Locate the cell with the specified text and output its [X, Y] center coordinate. 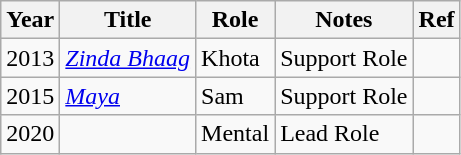
Notes [344, 20]
Sam [236, 96]
Role [236, 20]
Ref [436, 20]
Lead Role [344, 134]
Khota [236, 58]
Zinda Bhaag [128, 58]
Mental [236, 134]
2020 [30, 134]
2015 [30, 96]
Title [128, 20]
2013 [30, 58]
Maya [128, 96]
Year [30, 20]
